Extract the (x, y) coordinate from the center of the cell holding the provided text.  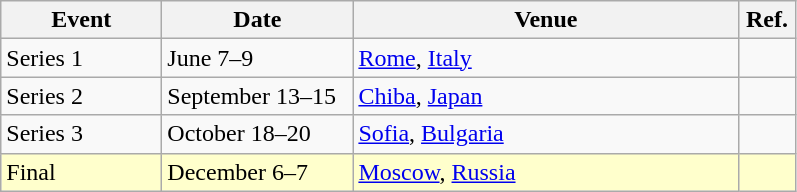
Rome, Italy (546, 58)
Sofia, Bulgaria (546, 134)
Event (82, 20)
Series 1 (82, 58)
September 13–15 (258, 96)
Chiba, Japan (546, 96)
June 7–9 (258, 58)
Ref. (767, 20)
Series 3 (82, 134)
Series 2 (82, 96)
Date (258, 20)
Venue (546, 20)
October 18–20 (258, 134)
Final (82, 172)
December 6–7 (258, 172)
Moscow, Russia (546, 172)
